For the text-containing cell, return its midpoint in [X, Y] coordinate format. 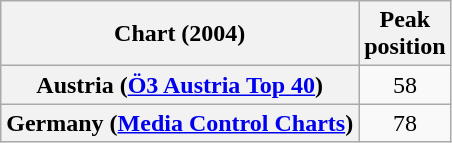
Austria (Ö3 Austria Top 40) [180, 85]
78 [405, 123]
58 [405, 85]
Peakposition [405, 34]
Germany (Media Control Charts) [180, 123]
Chart (2004) [180, 34]
